Scan for the cell matching the given text and deliver its (x, y) coordinate at center. 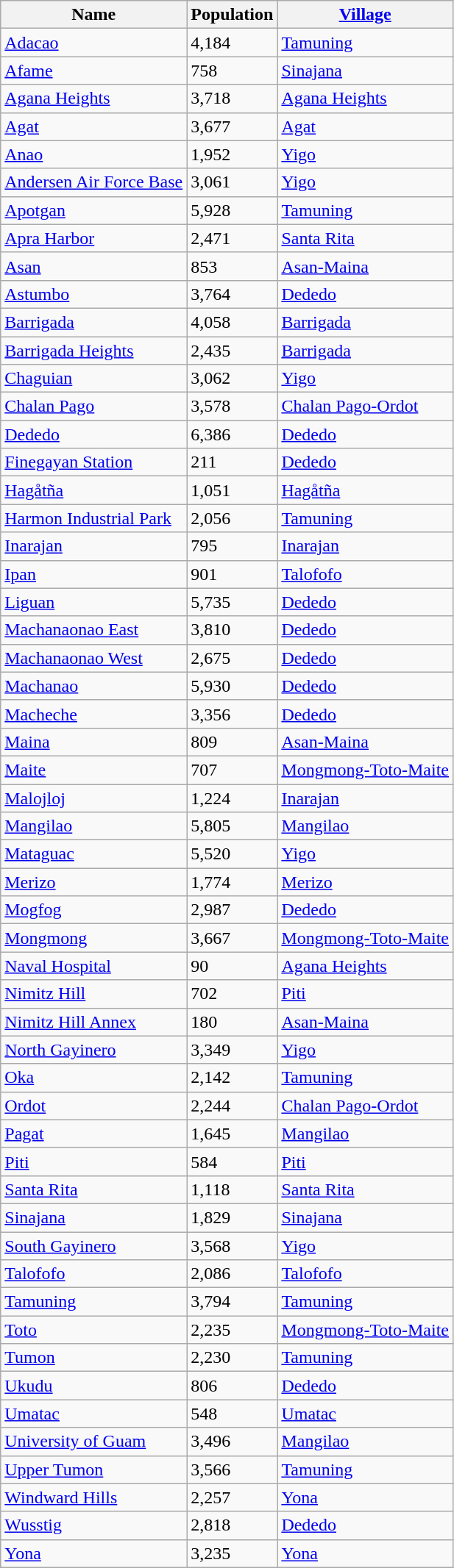
3,568 (233, 1246)
3,578 (233, 407)
Oka (94, 1078)
Harmon Industrial Park (94, 518)
2,987 (233, 910)
3,677 (233, 126)
702 (233, 994)
Machanaonao West (94, 658)
901 (233, 574)
548 (233, 1414)
5,520 (233, 854)
2,056 (233, 518)
Andersen Air Force Base (94, 182)
2,244 (233, 1106)
1,051 (233, 490)
3,764 (233, 294)
584 (233, 1161)
3,794 (233, 1302)
2,471 (233, 238)
Maina (94, 742)
Windward Hills (94, 1497)
North Gayinero (94, 1050)
758 (233, 71)
2,675 (233, 658)
Ordot (94, 1106)
3,496 (233, 1442)
Mataguac (94, 854)
Toto (94, 1330)
Mogfog (94, 910)
180 (233, 1022)
Astumbo (94, 294)
Upper Tumon (94, 1469)
2,235 (233, 1330)
Pagat (94, 1134)
1,118 (233, 1189)
Name (94, 15)
795 (233, 546)
853 (233, 266)
Apra Harbor (94, 238)
90 (233, 966)
2,086 (233, 1274)
3,810 (233, 630)
Chalan Pago (94, 407)
1,952 (233, 154)
Liguan (94, 602)
3,718 (233, 99)
Wusstig (94, 1525)
Village (365, 15)
3,356 (233, 714)
4,058 (233, 322)
3,566 (233, 1469)
5,735 (233, 602)
Barrigada Heights (94, 351)
Finegayan Station (94, 462)
3,667 (233, 938)
4,184 (233, 43)
6,386 (233, 434)
Population (233, 15)
1,774 (233, 882)
2,818 (233, 1525)
Adacao (94, 43)
Macheche (94, 714)
Asan (94, 266)
5,930 (233, 686)
South Gayinero (94, 1246)
3,062 (233, 379)
Anao (94, 154)
3,349 (233, 1050)
Chaguian (94, 379)
2,257 (233, 1497)
2,230 (233, 1358)
5,928 (233, 210)
Ukudu (94, 1386)
806 (233, 1386)
University of Guam (94, 1442)
3,235 (233, 1553)
Apotgan (94, 210)
3,061 (233, 182)
Ipan (94, 574)
Malojloj (94, 798)
Afame (94, 71)
1,645 (233, 1134)
Machanaonao East (94, 630)
2,435 (233, 351)
Tumon (94, 1358)
Mongmong (94, 938)
Maite (94, 770)
2,142 (233, 1078)
5,805 (233, 826)
211 (233, 462)
707 (233, 770)
Nimitz Hill Annex (94, 1022)
Naval Hospital (94, 966)
1,224 (233, 798)
Nimitz Hill (94, 994)
Machanao (94, 686)
1,829 (233, 1217)
809 (233, 742)
